Output the [x, y] coordinate of the center of the cell containing the given text.  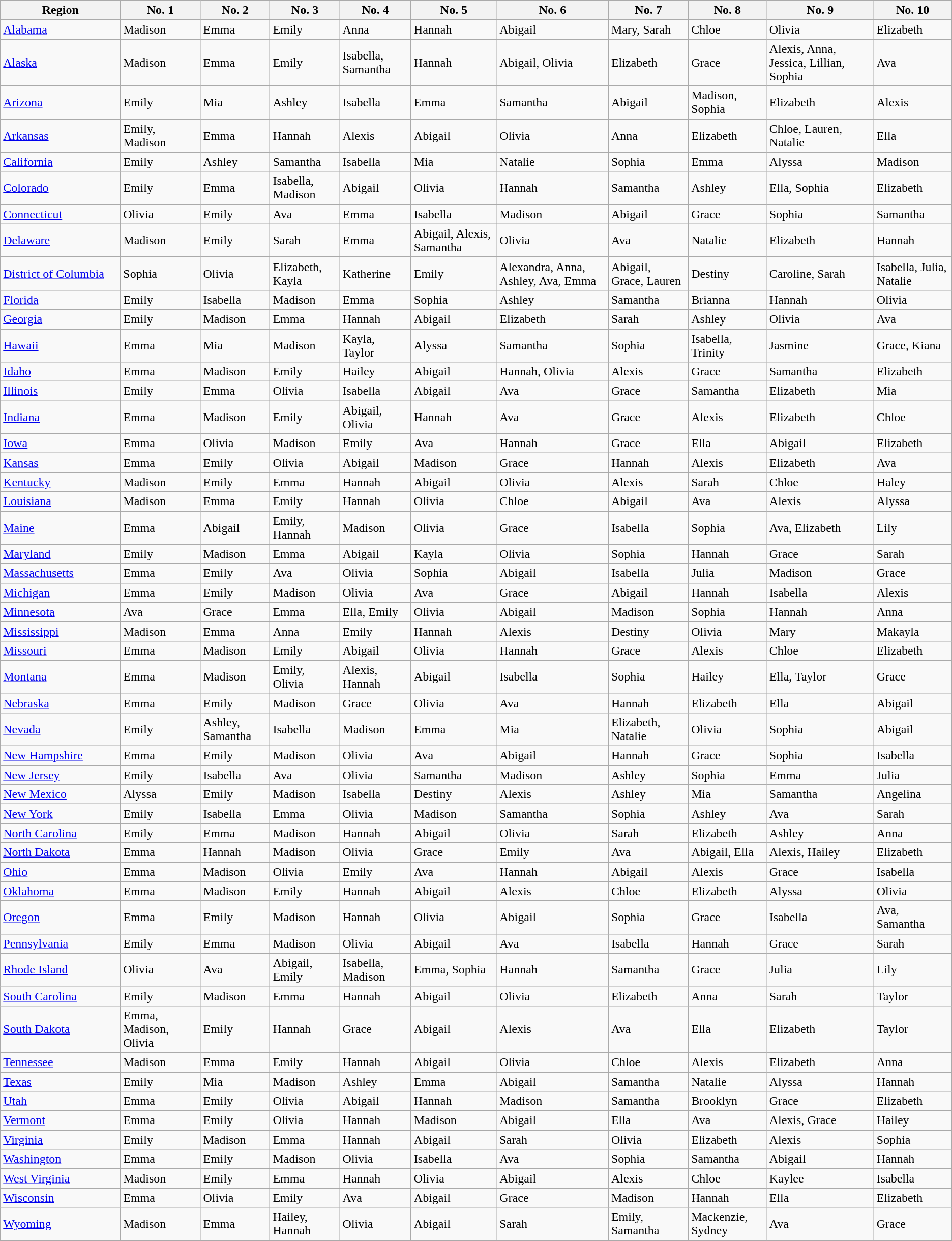
No. 6 [553, 10]
Nevada [61, 729]
Isabella, Trinity [727, 345]
Ella, Emily [375, 612]
Emily, Olivia [305, 676]
West Virginia [61, 1178]
Brooklyn [727, 1101]
Emily, Hannah [305, 528]
Louisiana [61, 501]
No. 9 [820, 10]
New Jersey [61, 775]
North Carolina [61, 833]
Mary [820, 631]
Indiana [61, 417]
Ashley, Samantha [235, 729]
Alexis, Hailey [820, 852]
Oklahoma [61, 891]
Pennsylvania [61, 943]
Emily, Madison [161, 135]
Arizona [61, 103]
Iowa [61, 444]
Kaylee [820, 1178]
District of Columbia [61, 274]
South Dakota [61, 1029]
Maine [61, 528]
South Carolina [61, 996]
Colorado [61, 188]
Brianna [727, 300]
Idaho [61, 372]
Hailey, Hannah [305, 1224]
Washington [61, 1159]
No. 10 [912, 10]
Madison, Sophia [727, 103]
Alexis, Hannah [375, 676]
No. 5 [454, 10]
Region [61, 10]
New Hampshire [61, 756]
Katherine [375, 274]
Chloe, Lauren, Natalie [820, 135]
Alexis, Grace [820, 1120]
Abigail, Grace, Lauren [648, 274]
No. 1 [161, 10]
Illinois [61, 391]
No. 8 [727, 10]
Florida [61, 300]
California [61, 162]
Tennessee [61, 1062]
Vermont [61, 1120]
No. 7 [648, 10]
Wyoming [61, 1224]
Kayla, Taylor [375, 345]
Virginia [61, 1140]
Ella, Sophia [820, 188]
Hawaii [61, 345]
Elizabeth, Kayla [305, 274]
Montana [61, 676]
Alabama [61, 29]
Abigail, Emily [305, 969]
Missouri [61, 651]
Kansas [61, 463]
Grace, Kiana [912, 345]
No. 4 [375, 10]
Connecticut [61, 214]
Oregon [61, 918]
Maryland [61, 554]
Jasmine [820, 345]
Massachusetts [61, 573]
Alaska [61, 63]
Isabella, Samantha [375, 63]
Kentucky [61, 482]
Alexis, Anna, Jessica, Lillian, Sophia [820, 63]
Isabella, Julia, Natalie [912, 274]
Emma, Madison, Olivia [161, 1029]
New Mexico [61, 794]
Angelina [912, 794]
Minnesota [61, 612]
Kayla [454, 554]
Alexandra, Anna, Ashley, Ava, Emma [553, 274]
Caroline, Sarah [820, 274]
New York [61, 814]
Delaware [61, 240]
Mackenzie, Sydney [727, 1224]
Wisconsin [61, 1198]
Elizabeth, Natalie [648, 729]
Nebraska [61, 703]
Ella, Taylor [820, 676]
Emily, Samantha [648, 1224]
Emma, Sophia [454, 969]
Abigail, Ella [727, 852]
Michigan [61, 593]
Haley [912, 482]
Hannah, Olivia [553, 372]
Mississippi [61, 631]
Georgia [61, 319]
Arkansas [61, 135]
Rhode Island [61, 969]
Mary, Sarah [648, 29]
Makayla [912, 631]
No. 3 [305, 10]
North Dakota [61, 852]
Utah [61, 1101]
Ava, Elizabeth [820, 528]
Ohio [61, 872]
No. 2 [235, 10]
Abigail, Alexis, Samantha [454, 240]
Texas [61, 1082]
Ava, Samantha [912, 918]
